Scan for the cell matching the given text and deliver its [X, Y] coordinate at center. 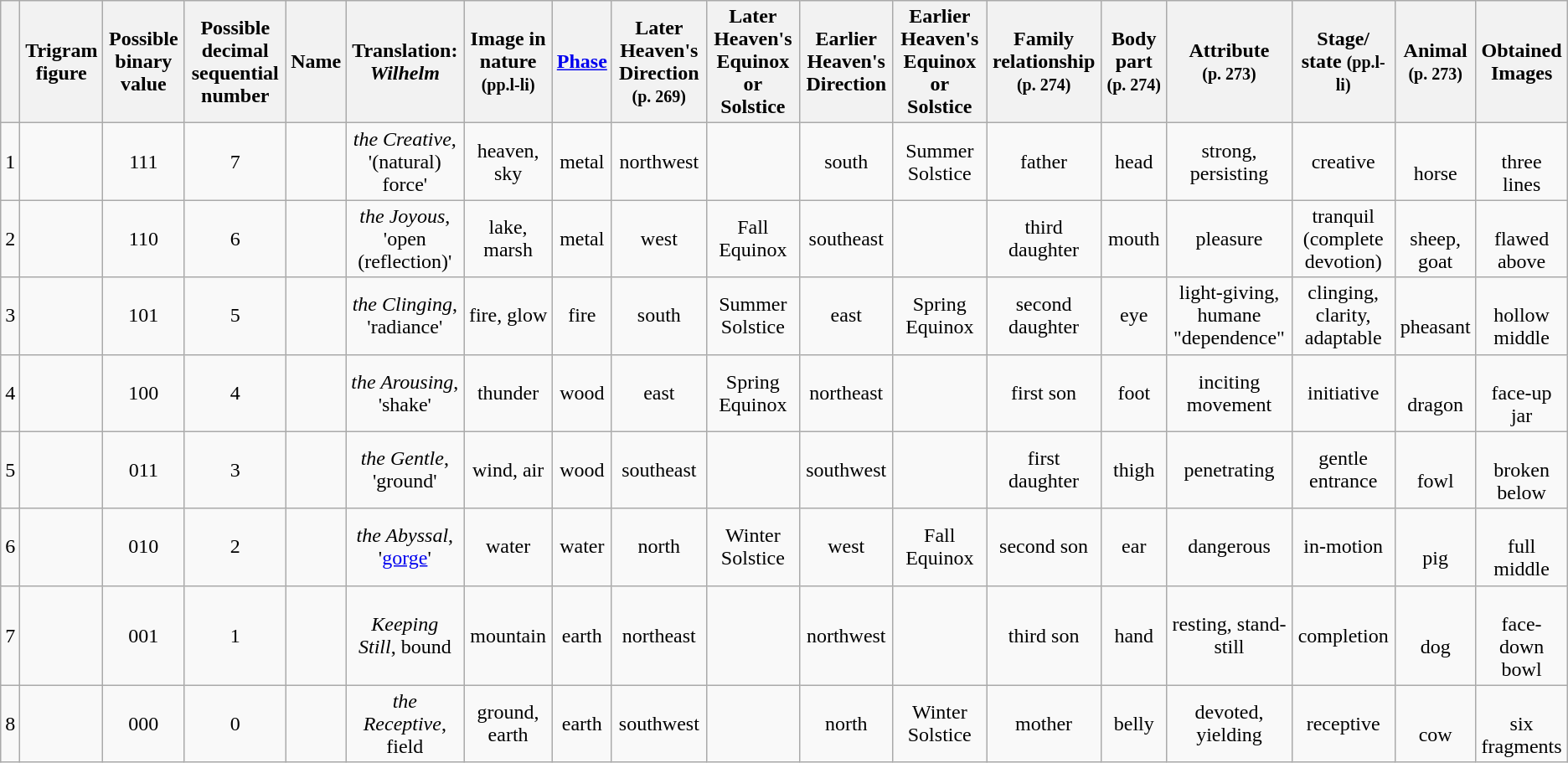
three lines [1521, 162]
father [1044, 162]
face-down bowl [1521, 635]
penetrating [1230, 470]
Earlier Heaven's Equinox or Solstice [940, 62]
the Joyous, 'open (reflection)' [405, 239]
Body part (p. 274) [1134, 62]
initiative [1344, 393]
strong, persisting [1230, 162]
belly [1134, 724]
Possible decimal sequential number [235, 62]
cow [1436, 724]
first son [1044, 393]
Name [317, 62]
second daughter [1044, 316]
101 [144, 316]
inciting movement [1230, 393]
Later Heaven's Equinox or Solstice [752, 62]
second son [1044, 547]
fire [581, 316]
Possible binary value [144, 62]
the Clinging, 'radiance' [405, 316]
pig [1436, 547]
0 [235, 724]
full middle [1521, 547]
sheep, goat [1436, 239]
100 [144, 393]
pleasure [1230, 239]
tranquil (complete devotion) [1344, 239]
Obtained Images [1521, 62]
8 [10, 724]
resting, stand-still [1230, 635]
mouth [1134, 239]
110 [144, 239]
creative [1344, 162]
010 [144, 547]
Attribute (p. 273) [1230, 62]
Translation: Wilhelm [405, 62]
Keeping Still, bound [405, 635]
Family relationship (p. 274) [1044, 62]
the Gentle, 'ground' [405, 470]
fire, glow [508, 316]
dragon [1436, 393]
light-giving, humane "dependence" [1230, 316]
fowl [1436, 470]
ground, earth [508, 724]
the Abyssal, 'gorge' [405, 547]
Phase [581, 62]
heaven, sky [508, 162]
hollow middle [1521, 316]
completion [1344, 635]
thigh [1134, 470]
the Creative, '(natural) force' [405, 162]
face-up jar [1521, 393]
dangerous [1230, 547]
six fragments [1521, 724]
111 [144, 162]
011 [144, 470]
mother [1044, 724]
the Arousing, 'shake' [405, 393]
third daughter [1044, 239]
Trigram figure [62, 62]
Image in nature (pp.l-li) [508, 62]
the Receptive, field [405, 724]
Stage/ state (pp.l-li) [1344, 62]
gentle entrance [1344, 470]
clinging, clarity, adaptable [1344, 316]
foot [1134, 393]
eye [1134, 316]
pheasant [1436, 316]
001 [144, 635]
head [1134, 162]
Animal (p. 273) [1436, 62]
horse [1436, 162]
mountain [508, 635]
devoted, yielding [1230, 724]
third son [1044, 635]
first daughter [1044, 470]
receptive [1344, 724]
ear [1134, 547]
wind, air [508, 470]
in-motion [1344, 547]
hand [1134, 635]
Later Heaven's Direction (p. 269) [658, 62]
000 [144, 724]
broken below [1521, 470]
thunder [508, 393]
Earlier Heaven's Direction [846, 62]
lake, marsh [508, 239]
flawed above [1521, 239]
dog [1436, 635]
